Provide the (x, y) coordinate of the cell's center where the given text is located.  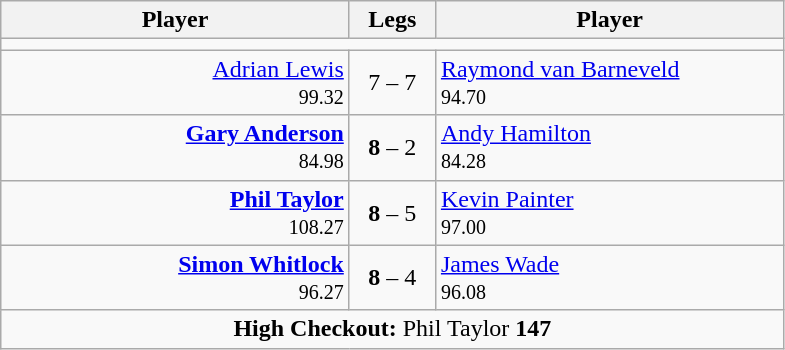
Andy Hamilton 84.28 (610, 148)
7 – 7 (392, 82)
Adrian Lewis 99.32 (176, 82)
Phil Taylor 108.27 (176, 212)
Raymond van Barneveld 94.70 (610, 82)
8 – 2 (392, 148)
Legs (392, 20)
Simon Whitlock 96.27 (176, 278)
Gary Anderson 84.98 (176, 148)
James Wade 96.08 (610, 278)
8 – 5 (392, 212)
8 – 4 (392, 278)
High Checkout: Phil Taylor 147 (392, 329)
Kevin Painter 97.00 (610, 212)
